Identify which cell holds the provided text, then report its [x, y] central coordinate. 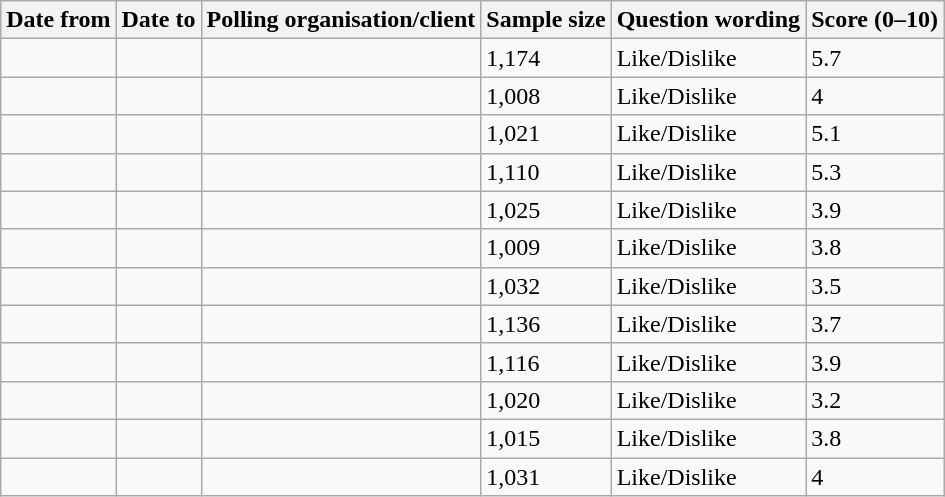
5.3 [875, 172]
1,008 [546, 96]
1,136 [546, 324]
Sample size [546, 20]
Polling organisation/client [341, 20]
Date to [158, 20]
5.7 [875, 58]
3.5 [875, 286]
Date from [58, 20]
1,009 [546, 248]
Question wording [708, 20]
1,031 [546, 477]
1,110 [546, 172]
1,025 [546, 210]
1,020 [546, 400]
3.2 [875, 400]
5.1 [875, 134]
1,021 [546, 134]
1,174 [546, 58]
1,032 [546, 286]
3.7 [875, 324]
1,116 [546, 362]
1,015 [546, 438]
Score (0–10) [875, 20]
